Return the (X, Y) coordinate for the center point of the cell that contains the specified text.  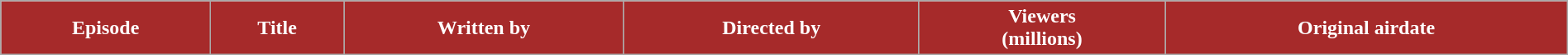
Episode (106, 28)
Written by (485, 28)
Directed by (771, 28)
Title (278, 28)
Original airdate (1366, 28)
Viewers(millions) (1042, 28)
